Locate the cell with the specified text and output its [X, Y] center coordinate. 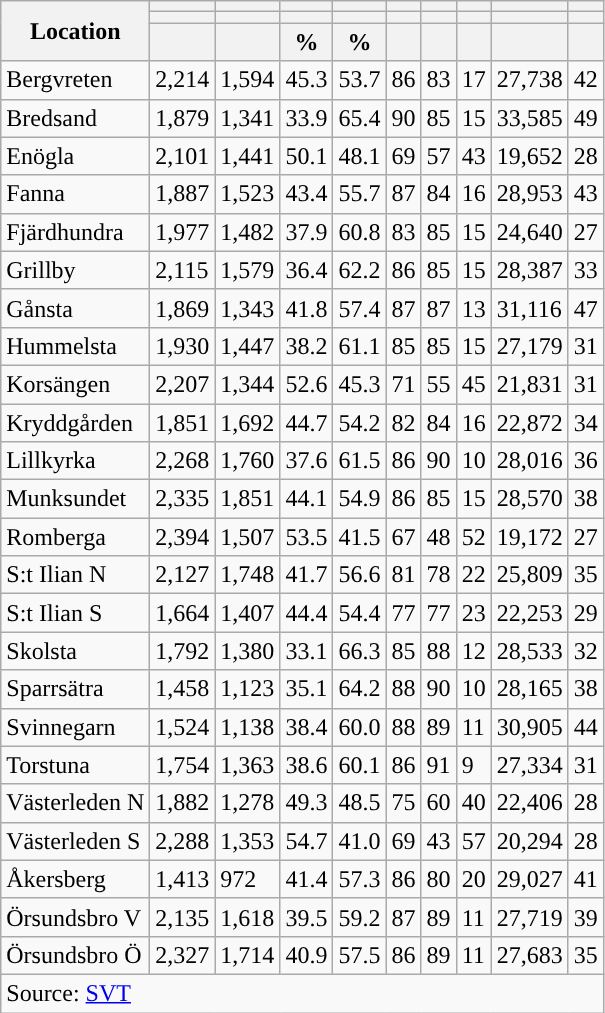
Skolsta [76, 651]
41.5 [360, 537]
2,207 [182, 384]
27,719 [530, 917]
62.2 [360, 270]
1,458 [182, 689]
1,447 [248, 346]
Västerleden N [76, 803]
54.2 [360, 423]
1,123 [248, 689]
1,138 [248, 727]
13 [474, 308]
38.2 [306, 346]
29 [586, 613]
Örsundsbro V [76, 917]
29,027 [530, 879]
19,172 [530, 537]
1,278 [248, 803]
39.5 [306, 917]
44.4 [306, 613]
27,179 [530, 346]
2,101 [182, 156]
1,754 [182, 765]
57.3 [360, 879]
2,127 [182, 575]
1,407 [248, 613]
1,930 [182, 346]
37.6 [306, 461]
44 [586, 727]
19,652 [530, 156]
2,214 [182, 80]
82 [404, 423]
33.9 [306, 118]
32 [586, 651]
2,335 [182, 499]
Location [76, 31]
67 [404, 537]
55 [438, 384]
52 [474, 537]
78 [438, 575]
28,016 [530, 461]
22 [474, 575]
1,887 [182, 194]
Kryddgården [76, 423]
1,523 [248, 194]
61.5 [360, 461]
1,579 [248, 270]
59.2 [360, 917]
1,760 [248, 461]
41.7 [306, 575]
48.1 [360, 156]
36 [586, 461]
44.1 [306, 499]
41.8 [306, 308]
40.9 [306, 955]
Fjärdhundra [76, 232]
57.4 [360, 308]
1,977 [182, 232]
972 [248, 879]
34 [586, 423]
17 [474, 80]
1,507 [248, 537]
1,792 [182, 651]
1,343 [248, 308]
28,387 [530, 270]
65.4 [360, 118]
33 [586, 270]
1,363 [248, 765]
2,135 [182, 917]
57.5 [360, 955]
Romberga [76, 537]
33.1 [306, 651]
49 [586, 118]
Lillkyrka [76, 461]
1,441 [248, 156]
1,524 [182, 727]
66.3 [360, 651]
64.2 [360, 689]
1,664 [182, 613]
25,809 [530, 575]
48.5 [360, 803]
30,905 [530, 727]
31,116 [530, 308]
Gånsta [76, 308]
Bredsand [76, 118]
54.7 [306, 841]
23 [474, 613]
28,165 [530, 689]
2,327 [182, 955]
81 [404, 575]
Grillby [76, 270]
53.5 [306, 537]
1,879 [182, 118]
37.9 [306, 232]
1,482 [248, 232]
28,533 [530, 651]
1,618 [248, 917]
9 [474, 765]
55.7 [360, 194]
41.0 [360, 841]
38.6 [306, 765]
1,594 [248, 80]
Sparrsätra [76, 689]
49.3 [306, 803]
1,341 [248, 118]
39 [586, 917]
S:t Ilian S [76, 613]
28,953 [530, 194]
Torstuna [76, 765]
20 [474, 879]
2,115 [182, 270]
Bergvreten [76, 80]
Korsängen [76, 384]
43.4 [306, 194]
60.1 [360, 765]
54.4 [360, 613]
45 [474, 384]
Örsundsbro Ö [76, 955]
61.1 [360, 346]
38.4 [306, 727]
60.8 [360, 232]
S:t Ilian N [76, 575]
44.7 [306, 423]
36.4 [306, 270]
Munksundet [76, 499]
2,394 [182, 537]
1,748 [248, 575]
1,353 [248, 841]
Hummelsta [76, 346]
28,570 [530, 499]
1,344 [248, 384]
Västerleden S [76, 841]
1,380 [248, 651]
48 [438, 537]
71 [404, 384]
50.1 [306, 156]
22,872 [530, 423]
52.6 [306, 384]
22,253 [530, 613]
2,288 [182, 841]
41.4 [306, 879]
54.9 [360, 499]
27,683 [530, 955]
22,406 [530, 803]
27,738 [530, 80]
33,585 [530, 118]
47 [586, 308]
80 [438, 879]
Fanna [76, 194]
42 [586, 80]
Svinnegarn [76, 727]
60 [438, 803]
56.6 [360, 575]
12 [474, 651]
60.0 [360, 727]
91 [438, 765]
40 [474, 803]
Åkersberg [76, 879]
1,714 [248, 955]
35.1 [306, 689]
27,334 [530, 765]
Source: SVT [302, 993]
75 [404, 803]
Enögla [76, 156]
2,268 [182, 461]
1,882 [182, 803]
1,413 [182, 879]
20,294 [530, 841]
1,692 [248, 423]
1,869 [182, 308]
24,640 [530, 232]
53.7 [360, 80]
21,831 [530, 384]
41 [586, 879]
